Return [X, Y] of the center of cell containing provided text 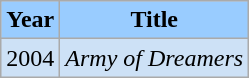
2004 [30, 58]
Year [30, 20]
Title [154, 20]
Army of Dreamers [154, 58]
